Output the (X, Y) coordinate of the center of the cell containing the given text.  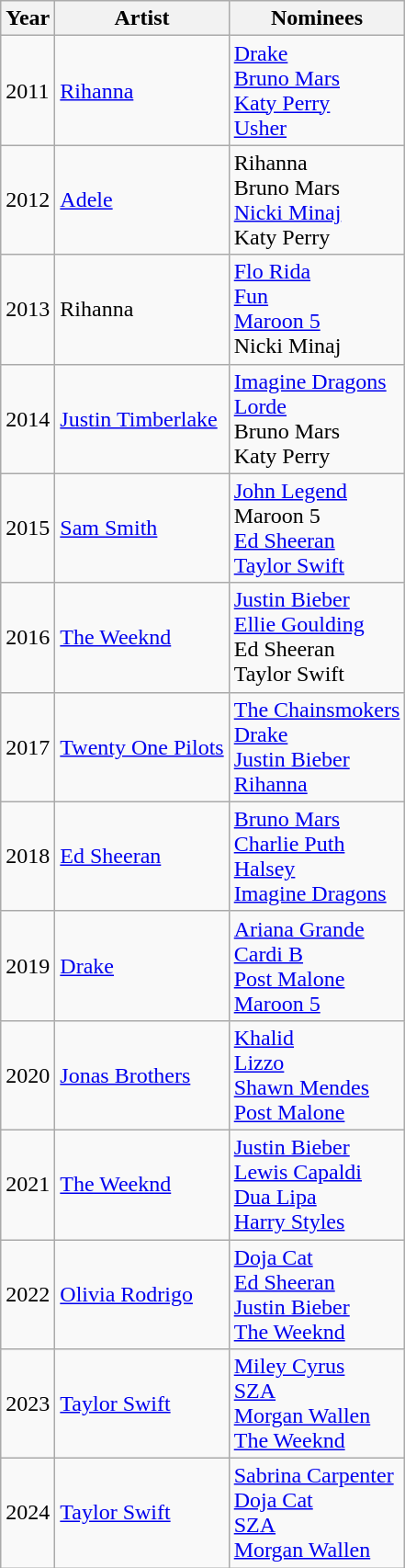
2019 (28, 965)
Ed Sheeran (141, 857)
Year (28, 18)
2011 (28, 90)
Flo RidaFunMaroon 5Nicki Minaj (317, 309)
2018 (28, 857)
Olivia Rodrigo (141, 1294)
2017 (28, 746)
Sabrina CarpenterDoja CatSZAMorgan Wallen (317, 1513)
2014 (28, 419)
John LegendMaroon 5Ed SheeranTaylor Swift (317, 528)
DrakeBruno MarsKaty PerryUsher (317, 90)
Jonas Brothers (141, 1075)
Justin BieberEllie GouldingEd SheeranTaylor Swift (317, 638)
2024 (28, 1513)
2013 (28, 309)
The ChainsmokersDrakeJustin BieberRihanna (317, 746)
Sam Smith (141, 528)
RihannaBruno MarsNicki MinajKaty Perry (317, 200)
Doja CatEd SheeranJustin BieberThe Weeknd (317, 1294)
Drake (141, 965)
2022 (28, 1294)
2020 (28, 1075)
Artist (141, 18)
Imagine DragonsLordeBruno MarsKaty Perry (317, 419)
Ariana GrandeCardi BPost MaloneMaroon 5 (317, 965)
Bruno MarsCharlie PuthHalseyImagine Dragons (317, 857)
2023 (28, 1404)
2012 (28, 200)
KhalidLizzoShawn MendesPost Malone (317, 1075)
Nominees (317, 18)
Twenty One Pilots (141, 746)
Justin Timberlake (141, 419)
2015 (28, 528)
Justin BieberLewis CapaldiDua LipaHarry Styles (317, 1184)
2016 (28, 638)
Miley CyrusSZAMorgan WallenThe Weeknd (317, 1404)
Adele (141, 200)
2021 (28, 1184)
